Provide the (x, y) coordinate of the cell's center where the given text is located.  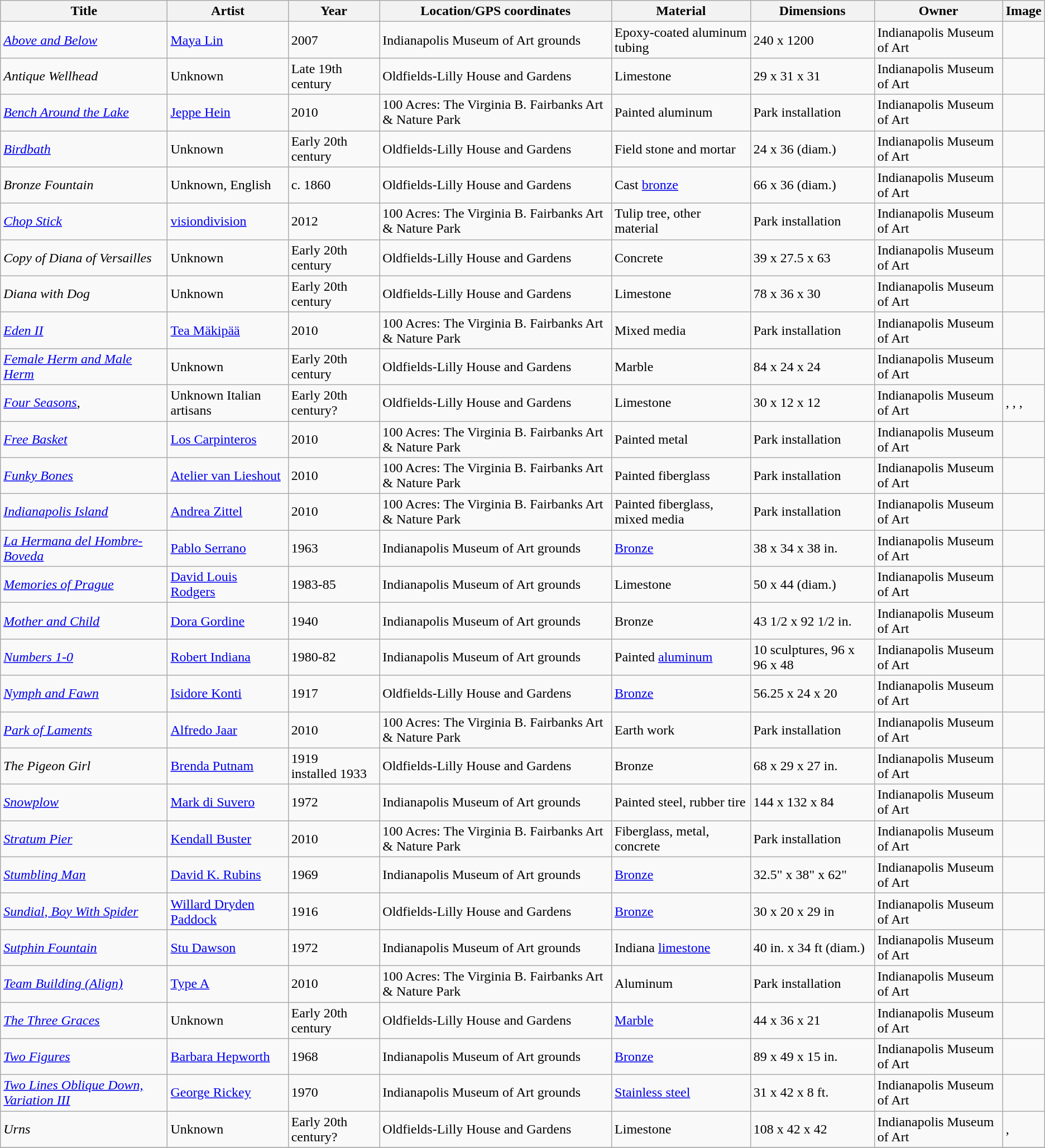
Artist (228, 11)
Brenda Putnam (228, 766)
Maya Lin (228, 40)
Field stone and mortar (681, 148)
Chop Stick (84, 221)
Free Basket (84, 439)
Late 19th century (334, 76)
Year (334, 11)
84 x 24 x 24 (812, 366)
10 sculptures, 96 x 96 x 48 (812, 657)
56.25 x 24 x 20 (812, 693)
89 x 49 x 15 in. (812, 1057)
Willard Dryden Paddock (228, 911)
Female Herm and Male Herm (84, 366)
Stainless steel (681, 1093)
Team Building (Align) (84, 983)
Nymph and Fawn (84, 693)
Cast bronze (681, 185)
Barbara Hepworth (228, 1057)
Owner (938, 11)
1969 (334, 875)
The Pigeon Girl (84, 766)
44 x 36 x 21 (812, 1020)
Los Carpinteros (228, 439)
Stumbling Man (84, 875)
Earth work (681, 730)
, , , (1024, 403)
visiondivision (228, 221)
30 x 20 x 29 in (812, 911)
Painted fiberglass, mixed media (681, 512)
Eden II (84, 330)
Funky Bones (84, 475)
1919installed 1933 (334, 766)
2007 (334, 40)
Tea Mäkipää (228, 330)
Painted steel, rubber tire (681, 803)
Dora Gordine (228, 621)
1970 (334, 1093)
Two Figures (84, 1057)
Tulip tree, other material (681, 221)
Park of Laments (84, 730)
30 x 12 x 12 (812, 403)
Sundial, Boy With Spider (84, 911)
Painted fiberglass (681, 475)
Snowplow (84, 803)
Material (681, 11)
Jeppe Hein (228, 113)
1963 (334, 548)
Mark di Suvero (228, 803)
Location/GPS coordinates (496, 11)
24 x 36 (diam.) (812, 148)
Bronze Fountain (84, 185)
Dimensions (812, 11)
144 x 132 x 84 (812, 803)
George Rickey (228, 1093)
39 x 27.5 x 63 (812, 258)
Unknown Italian artisans (228, 403)
Mother and Child (84, 621)
1916 (334, 911)
38 x 34 x 38 in. (812, 548)
78 x 36 x 30 (812, 294)
Diana with Dog (84, 294)
Robert Indiana (228, 657)
108 x 42 x 42 (812, 1130)
Indiana limestone (681, 948)
Andrea Zittel (228, 512)
31 x 42 x 8 ft. (812, 1093)
La Hermana del Hombre-Boveda (84, 548)
Urns (84, 1130)
, (1024, 1130)
Fiberglass, metal, concrete (681, 838)
29 x 31 x 31 (812, 76)
1980-82 (334, 657)
240 x 1200 (812, 40)
Atelier van Lieshout (228, 475)
Type A (228, 983)
2012 (334, 221)
Unknown, English (228, 185)
66 x 36 (diam.) (812, 185)
1983-85 (334, 585)
Image (1024, 11)
43 1/2 x 92 1/2 in. (812, 621)
David Louis Rodgers (228, 585)
Stu Dawson (228, 948)
Alfredo Jaar (228, 730)
Concrete (681, 258)
Isidore Konti (228, 693)
c. 1860 (334, 185)
1940 (334, 621)
Sutphin Fountain (84, 948)
Memories of Prague (84, 585)
Kendall Buster (228, 838)
Aluminum (681, 983)
32.5" x 38" x 62" (812, 875)
Bench Around the Lake (84, 113)
50 x 44 (diam.) (812, 585)
Painted metal (681, 439)
Indianapolis Island (84, 512)
Epoxy-coated aluminum tubing (681, 40)
Copy of Diana of Versailles (84, 258)
1968 (334, 1057)
Stratum Pier (84, 838)
Above and Below (84, 40)
Antique Wellhead (84, 76)
40 in. x 34 ft (diam.) (812, 948)
Mixed media (681, 330)
David K. Rubins (228, 875)
1917 (334, 693)
Numbers 1-0 (84, 657)
Title (84, 11)
Four Seasons, (84, 403)
Birdbath (84, 148)
68 x 29 x 27 in. (812, 766)
Two Lines Oblique Down, Variation III (84, 1093)
The Three Graces (84, 1020)
Pablo Serrano (228, 548)
